Capture the cell that displays the provided text and extract its [x, y] central coordinate. 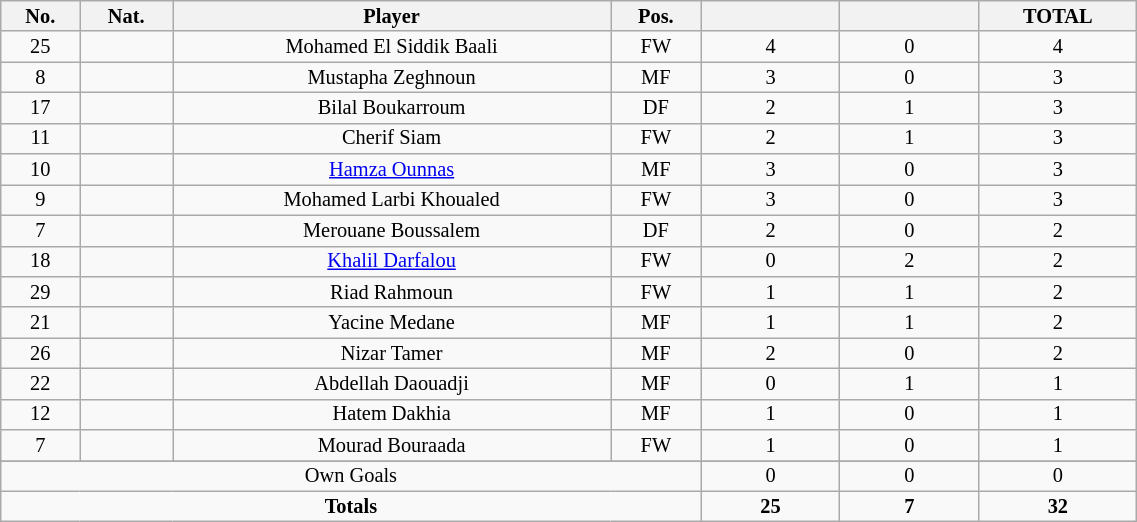
17 [40, 108]
10 [40, 170]
29 [40, 292]
32 [1058, 506]
Nizar Tamer [392, 354]
Yacine Medane [392, 322]
Hamza Ounnas [392, 170]
Player [392, 16]
Bilal Boukarroum [392, 108]
12 [40, 414]
26 [40, 354]
Mohamed Larbi Khoualed [392, 200]
TOTAL [1058, 16]
Abdellah Daouadji [392, 384]
Totals [351, 506]
No. [40, 16]
8 [40, 78]
Mourad Bouraada [392, 446]
9 [40, 200]
Merouane Boussalem [392, 230]
22 [40, 384]
Khalil Darfalou [392, 262]
Hatem Dakhia [392, 414]
Mohamed El Siddik Baali [392, 46]
Own Goals [351, 476]
18 [40, 262]
Riad Rahmoun [392, 292]
Cherif Siam [392, 138]
11 [40, 138]
21 [40, 322]
Pos. [656, 16]
Mustapha Zeghnoun [392, 78]
Nat. [126, 16]
